Determine the (X, Y) coordinate at the center of the cell enclosing the given text.  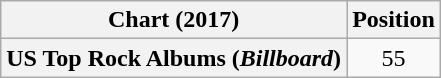
Position (394, 20)
55 (394, 58)
Chart (2017) (174, 20)
US Top Rock Albums (Billboard) (174, 58)
